Identify which cell holds the provided text, then report its (X, Y) central coordinate. 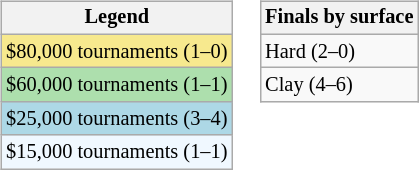
Legend (116, 18)
$15,000 tournaments (1–1) (116, 152)
Hard (2–0) (339, 51)
$25,000 tournaments (3–4) (116, 119)
Finals by surface (339, 18)
$80,000 tournaments (1–0) (116, 51)
Clay (4–6) (339, 85)
$60,000 tournaments (1–1) (116, 85)
